Return the [x, y] coordinate for the center point of the cell that contains the specified text.  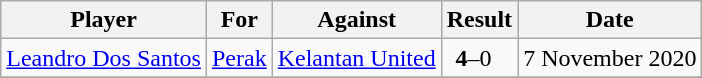
Result [479, 20]
7 November 2020 [610, 58]
Date [610, 20]
Perak [239, 58]
Against [356, 20]
Leandro Dos Santos [104, 58]
Player [104, 20]
For [239, 20]
4–0 [479, 58]
Kelantan United [356, 58]
